Determine the [X, Y] coordinate at the center of the cell enclosing the given text.  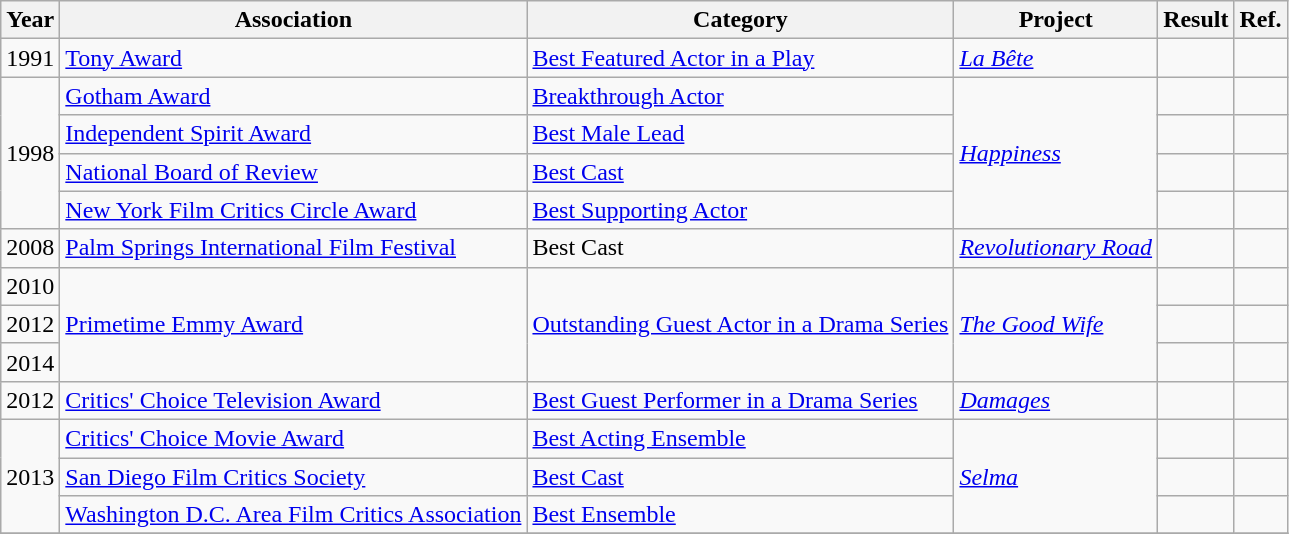
Selma [1056, 476]
2014 [30, 362]
Palm Springs International Film Festival [294, 248]
2010 [30, 286]
National Board of Review [294, 172]
1991 [30, 58]
Gotham Award [294, 96]
Best Featured Actor in a Play [740, 58]
Result [1196, 20]
Tony Award [294, 58]
Outstanding Guest Actor in a Drama Series [740, 324]
New York Film Critics Circle Award [294, 210]
Critics' Choice Television Award [294, 400]
Critics' Choice Movie Award [294, 438]
Best Male Lead [740, 134]
1998 [30, 153]
2008 [30, 248]
Washington D.C. Area Film Critics Association [294, 515]
San Diego Film Critics Society [294, 477]
Happiness [1056, 153]
Independent Spirit Award [294, 134]
The Good Wife [1056, 324]
Year [30, 20]
Best Supporting Actor [740, 210]
La Bête [1056, 58]
Best Guest Performer in a Drama Series [740, 400]
Ref. [1260, 20]
Damages [1056, 400]
Revolutionary Road [1056, 248]
Project [1056, 20]
Primetime Emmy Award [294, 324]
Association [294, 20]
Breakthrough Actor [740, 96]
2013 [30, 476]
Best Acting Ensemble [740, 438]
Category [740, 20]
Best Ensemble [740, 515]
